Provide the (X, Y) coordinate of the cell's center where the given text is located.  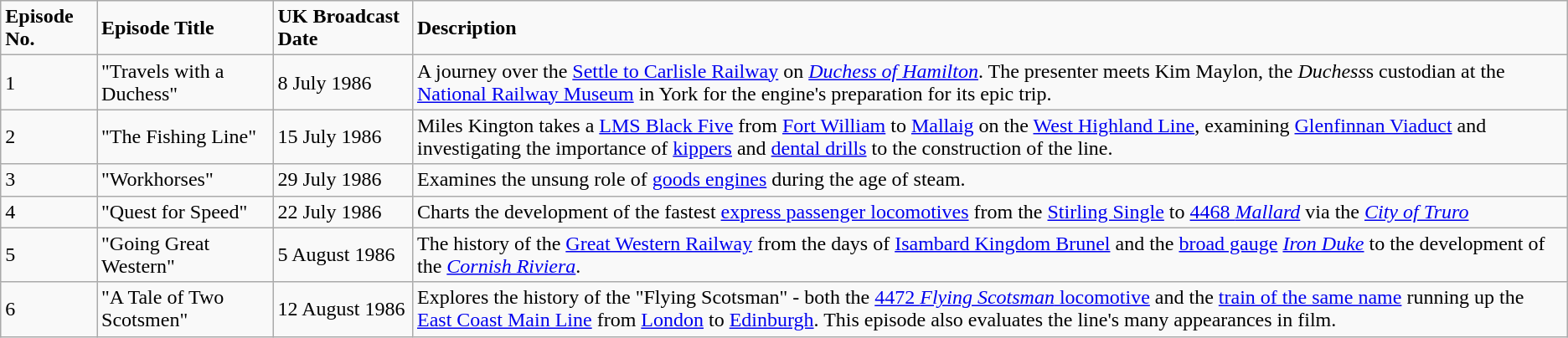
2 (49, 137)
1 (49, 82)
5 August 1986 (343, 254)
"The Fishing Line" (185, 137)
"A Tale of Two Scotsmen" (185, 310)
"Travels with a Duchess" (185, 82)
Charts the development of the fastest express passenger locomotives from the Stirling Single to 4468 Mallard via the City of Truro (990, 212)
12 August 1986 (343, 310)
"Quest for Speed" (185, 212)
15 July 1986 (343, 137)
"Going Great Western" (185, 254)
UK Broadcast Date (343, 28)
22 July 1986 (343, 212)
29 July 1986 (343, 180)
Examines the unsung role of goods engines during the age of steam. (990, 180)
5 (49, 254)
3 (49, 180)
"Workhorses" (185, 180)
Description (990, 28)
4 (49, 212)
6 (49, 310)
Episode Title (185, 28)
8 July 1986 (343, 82)
Episode No. (49, 28)
